Find where the given text appears and provide that cell's center as (X, Y) coordinate. 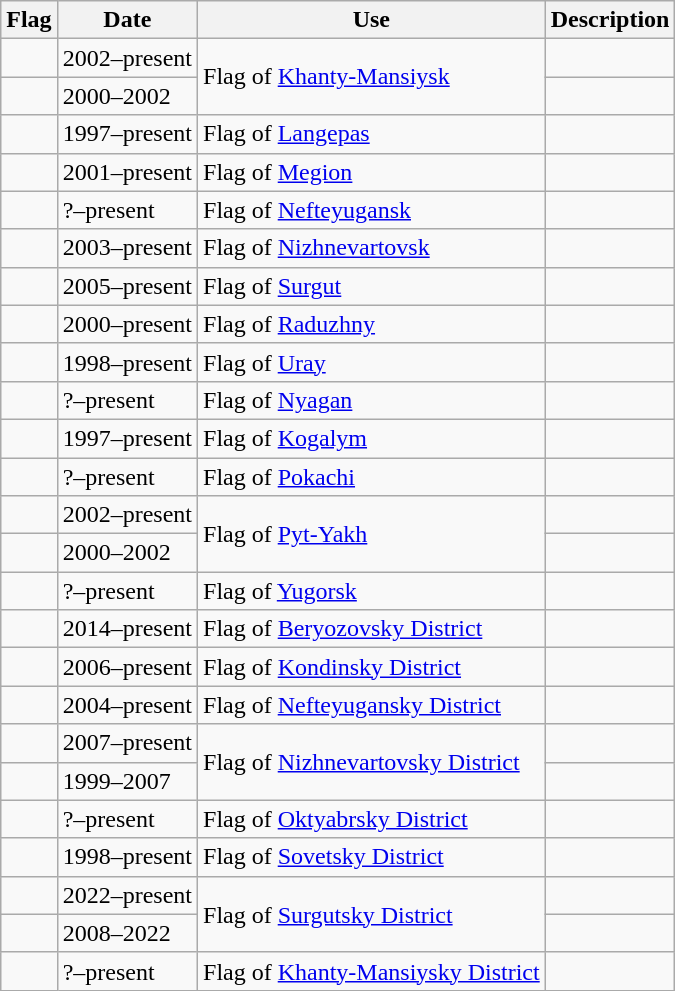
Flag of Pyt-Yakh (372, 534)
1999–2007 (127, 781)
Flag of Surgut (372, 286)
2014–present (127, 629)
2007–present (127, 743)
2003–present (127, 248)
Flag of Oktyabrsky District (372, 819)
Flag of Sovetsky District (372, 857)
Flag of Raduzhny (372, 324)
Flag of Nefteyugansk (372, 210)
Flag of Nyagan (372, 400)
2004–present (127, 705)
Flag of Kondinsky District (372, 667)
Flag of Beryozovsky District (372, 629)
Flag (29, 20)
Flag of Yugorsk (372, 591)
Use (372, 20)
Flag of Megion (372, 172)
Flag of Nizhnevartovsky District (372, 762)
2006–present (127, 667)
2008–2022 (127, 933)
Flag of Surgutsky District (372, 914)
Flag of Kogalym (372, 438)
Flag of Nizhnevartovsk (372, 248)
2022–present (127, 895)
Flag of Pokachi (372, 477)
Flag of Khanty-Mansiysky District (372, 971)
2001–present (127, 172)
Flag of Langepas (372, 134)
2005–present (127, 286)
Flag of Uray (372, 362)
Date (127, 20)
Description (610, 20)
Flag of Khanty-Mansiysk (372, 77)
Flag of Nefteyugansky District (372, 705)
2000–present (127, 324)
